Scan for the cell matching the given text and deliver its [X, Y] coordinate at center. 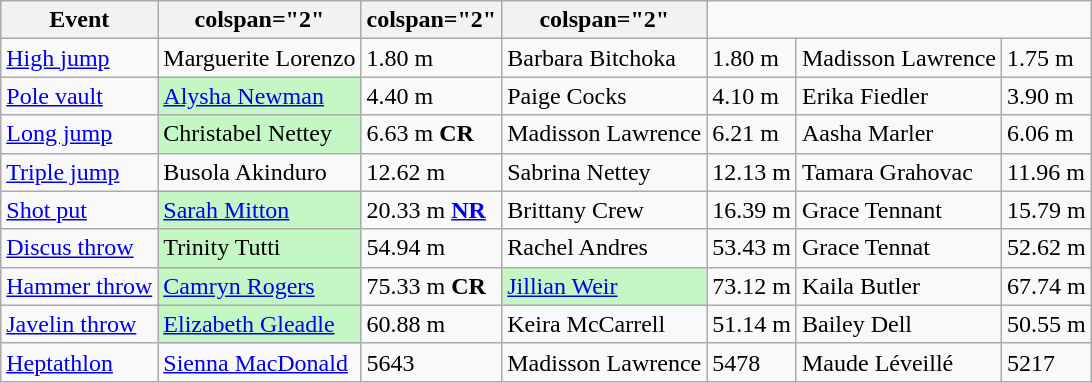
Alysha Newman [260, 96]
Tamara Grahovac [898, 172]
4.40 m [432, 96]
15.79 m [1046, 210]
Camryn Rogers [260, 286]
Sarah Mitton [260, 210]
52.62 m [1046, 248]
Kaila Butler [898, 286]
11.96 m [1046, 172]
Pole vault [80, 96]
53.43 m [752, 248]
High jump [80, 58]
75.33 m CR [432, 286]
Jillian Weir [604, 286]
Aasha Marler [898, 134]
5217 [1046, 362]
Bailey Dell [898, 324]
Hammer throw [80, 286]
Sabrina Nettey [604, 172]
Triple jump [80, 172]
Christabel Nettey [260, 134]
Elizabeth Gleadle [260, 324]
12.62 m [432, 172]
Heptathlon [80, 362]
Rachel Andres [604, 248]
20.33 m NR [432, 210]
6.63 m CR [432, 134]
Trinity Tutti [260, 248]
Brittany Crew [604, 210]
Barbara Bitchoka [604, 58]
67.74 m [1046, 286]
Busola Akinduro [260, 172]
6.21 m [752, 134]
Grace Tennat [898, 248]
60.88 m [432, 324]
Maude Léveillé [898, 362]
5643 [432, 362]
Keira McCarrell [604, 324]
3.90 m [1046, 96]
Erika Fiedler [898, 96]
Event [80, 20]
5478 [752, 362]
73.12 m [752, 286]
Paige Cocks [604, 96]
54.94 m [432, 248]
Javelin throw [80, 324]
4.10 m [752, 96]
50.55 m [1046, 324]
16.39 m [752, 210]
Shot put [80, 210]
Grace Tennant [898, 210]
51.14 m [752, 324]
12.13 m [752, 172]
6.06 m [1046, 134]
Long jump [80, 134]
Discus throw [80, 248]
Marguerite Lorenzo [260, 58]
1.75 m [1046, 58]
Sienna MacDonald [260, 362]
